From the cell containing the given text, extract its center point as (x, y) coordinate. 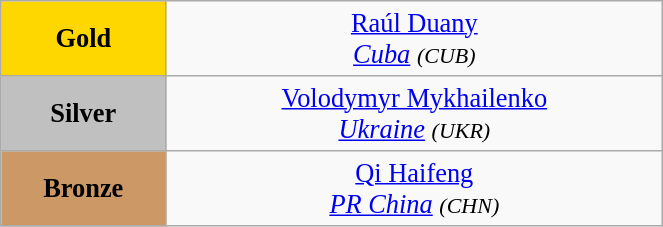
Gold (84, 38)
Qi HaifengPR China (CHN) (414, 188)
Bronze (84, 188)
Silver (84, 112)
Raúl DuanyCuba (CUB) (414, 38)
Volodymyr MykhailenkoUkraine (UKR) (414, 112)
